Find where the given text appears and provide that cell's center as [X, Y] coordinate. 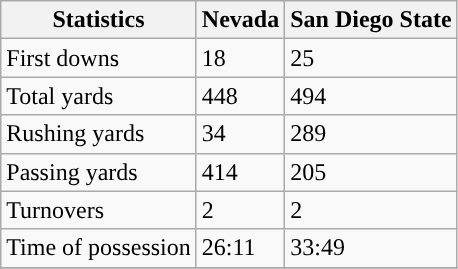
414 [240, 172]
25 [371, 58]
First downs [99, 58]
205 [371, 172]
Time of possession [99, 248]
Passing yards [99, 172]
34 [240, 134]
San Diego State [371, 20]
Statistics [99, 20]
26:11 [240, 248]
Total yards [99, 96]
494 [371, 96]
Nevada [240, 20]
18 [240, 58]
448 [240, 96]
33:49 [371, 248]
Rushing yards [99, 134]
289 [371, 134]
Turnovers [99, 210]
